Provide the [x, y] coordinate of the cell's center where the given text is located.  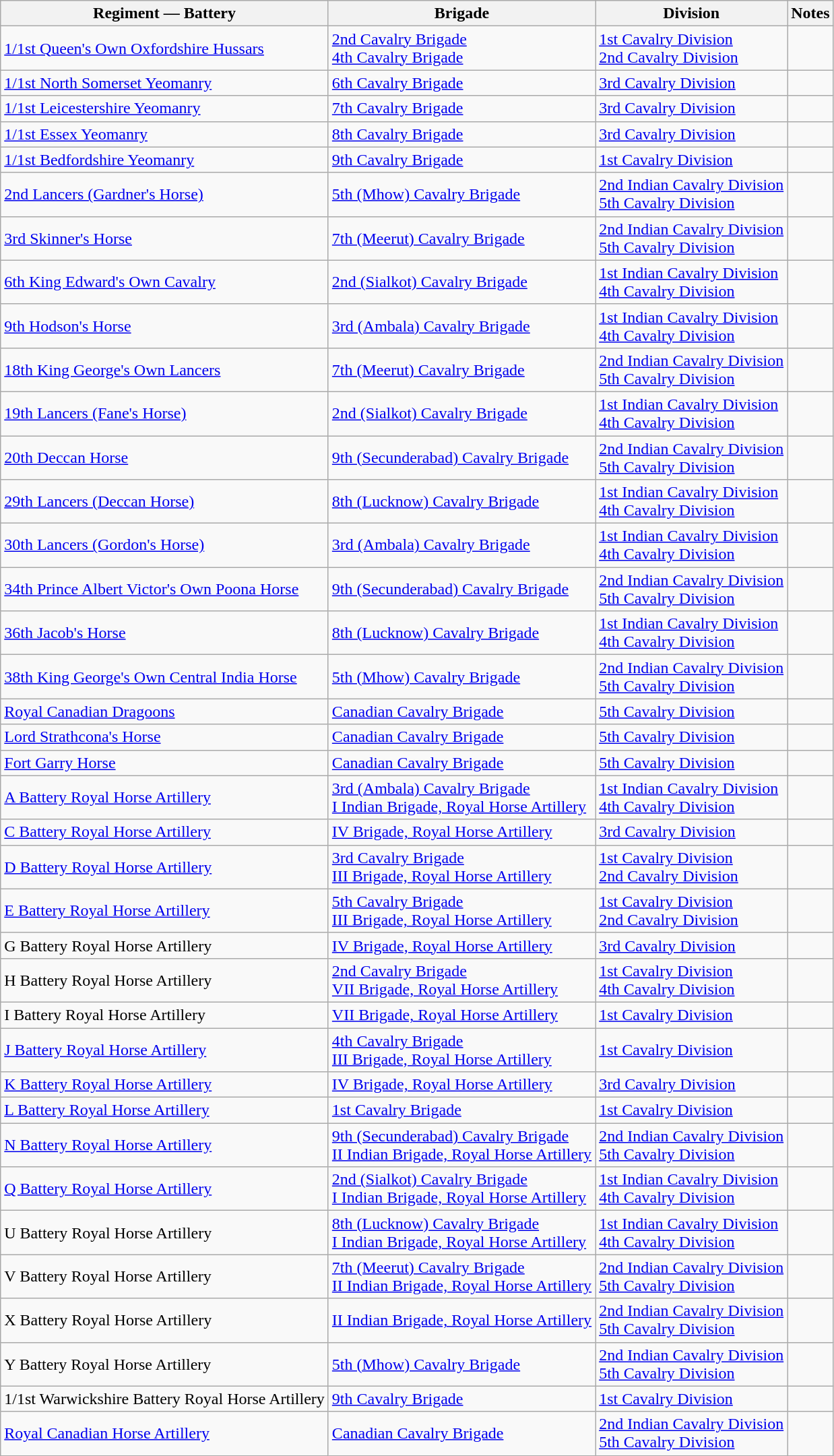
3rd (Ambala) Cavalry BrigadeI Indian Brigade, Royal Horse Artillery [461, 798]
A Battery Royal Horse Artillery [164, 798]
3rd Cavalry BrigadeIII Brigade, Royal Horse Artillery [461, 866]
Fort Garry Horse [164, 763]
Q Battery Royal Horse Artillery [164, 1189]
G Battery Royal Horse Artillery [164, 945]
Regiment — Battery [164, 13]
D Battery Royal Horse Artillery [164, 866]
Brigade [461, 13]
6th Cavalry Brigade [461, 83]
38th King George's Own Central India Horse [164, 676]
H Battery Royal Horse Artillery [164, 980]
3rd Skinner's Horse [164, 239]
7th Cavalry Brigade [461, 108]
X Battery Royal Horse Artillery [164, 1321]
Royal Canadian Horse Artillery [164, 1434]
6th King Edward's Own Cavalry [164, 282]
9th (Secunderabad) Cavalry BrigadeII Indian Brigade, Royal Horse Artillery [461, 1145]
19th Lancers (Fane's Horse) [164, 414]
1st Cavalry Brigade [461, 1110]
2nd Cavalry BrigadeVII Brigade, Royal Horse Artillery [461, 980]
V Battery Royal Horse Artillery [164, 1276]
J Battery Royal Horse Artillery [164, 1050]
2nd Lancers (Gardner's Horse) [164, 194]
C Battery Royal Horse Artillery [164, 832]
8th Cavalry Brigade [461, 134]
Lord Strathcona's Horse [164, 737]
U Battery Royal Horse Artillery [164, 1233]
1/1st Leicestershire Yeomanry [164, 108]
1/1st North Somerset Yeomanry [164, 83]
N Battery Royal Horse Artillery [164, 1145]
18th King George's Own Lancers [164, 369]
I Battery Royal Horse Artillery [164, 1015]
Y Battery Royal Horse Artillery [164, 1364]
5th Cavalry BrigadeIII Brigade, Royal Horse Artillery [461, 911]
1/1st Essex Yeomanry [164, 134]
9th Hodson's Horse [164, 326]
VII Brigade, Royal Horse Artillery [461, 1015]
1/1st Queen's Own Oxfordshire Hussars [164, 49]
II Indian Brigade, Royal Horse Artillery [461, 1321]
20th Deccan Horse [164, 457]
2nd Cavalry Brigade4th Cavalry Brigade [461, 49]
1/1st Bedfordshire Yeomanry [164, 160]
4th Cavalry BrigadeIII Brigade, Royal Horse Artillery [461, 1050]
Royal Canadian Dragoons [164, 711]
8th (Lucknow) Cavalry BrigadeI Indian Brigade, Royal Horse Artillery [461, 1233]
29th Lancers (Deccan Horse) [164, 501]
Notes [810, 13]
L Battery Royal Horse Artillery [164, 1110]
K Battery Royal Horse Artillery [164, 1085]
7th (Meerut) Cavalry BrigadeII Indian Brigade, Royal Horse Artillery [461, 1276]
Division [691, 13]
34th Prince Albert Victor's Own Poona Horse [164, 589]
1/1st Warwickshire Battery Royal Horse Artillery [164, 1399]
30th Lancers (Gordon's Horse) [164, 546]
2nd (Sialkot) Cavalry BrigadeI Indian Brigade, Royal Horse Artillery [461, 1189]
1st Cavalry Division4th Cavalry Division [691, 980]
E Battery Royal Horse Artillery [164, 911]
36th Jacob's Horse [164, 633]
